Return the [x, y] coordinate for the center point of the cell that contains the specified text.  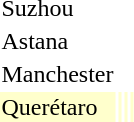
Querétaro [58, 107]
Manchester [58, 74]
Astana [58, 41]
